Locate the cell with the specified text and output its [x, y] center coordinate. 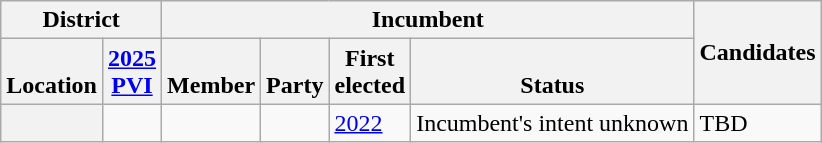
Status [552, 72]
Candidates [758, 52]
Incumbent [428, 20]
District [82, 20]
Member [212, 72]
TBD [758, 123]
Incumbent's intent unknown [552, 123]
Location [52, 72]
Firstelected [370, 72]
Party [295, 72]
2025PVI [132, 72]
2022 [370, 123]
